Return [x, y] of the center of cell containing provided text 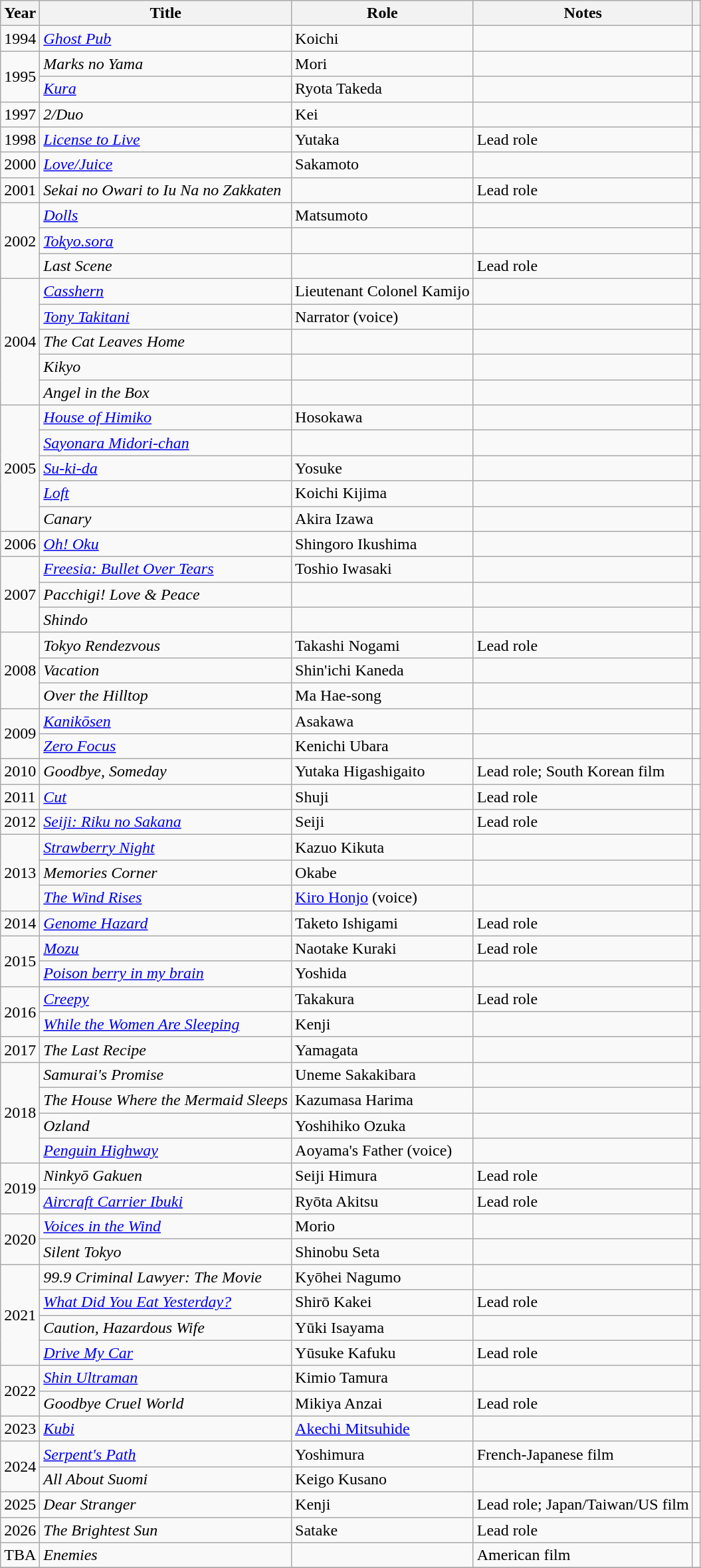
What Did You Eat Yesterday? [166, 1302]
Ozland [166, 1126]
Sekai no Owari to Iu Na no Zakkaten [166, 190]
License to Live [166, 139]
Samurai's Promise [166, 1075]
Seiji: Riku no Sakana [166, 822]
Ryota Takeda [383, 89]
1995 [20, 76]
Yoshihiko Ozuka [383, 1126]
Kanikōsen [166, 721]
Seiji [383, 822]
Yūsuke Kafuku [383, 1353]
Genome Hazard [166, 923]
1998 [20, 139]
2015 [20, 961]
Cut [166, 797]
Taketo Ishigami [383, 923]
Notes [583, 13]
2020 [20, 1239]
Poison berry in my brain [166, 974]
Takashi Nogami [383, 645]
Kura [166, 89]
2000 [20, 165]
Shin Ultraman [166, 1378]
Freesia: Bullet Over Tears [166, 569]
The Wind Rises [166, 898]
Shuji [383, 797]
Matsumoto [383, 215]
2005 [20, 468]
2004 [20, 341]
Lieutenant Colonel Kamijo [383, 291]
2017 [20, 1049]
Satake [383, 1529]
Shindo [166, 620]
Sakamoto [383, 165]
Asakawa [383, 721]
Su-ki-da [166, 468]
Loft [166, 493]
Kei [383, 114]
2018 [20, 1112]
Ninkyō Gakuen [166, 1176]
Yosuke [383, 468]
The Brightest Sun [166, 1529]
Shirō Kakei [383, 1302]
Yoshida [383, 974]
Kimio Tamura [383, 1378]
Naotake Kuraki [383, 948]
2002 [20, 240]
2001 [20, 190]
Pacchigi! Love & Peace [166, 594]
American film [583, 1555]
Drive My Car [166, 1353]
Akira Izawa [383, 519]
2011 [20, 797]
Oh! Oku [166, 544]
2026 [20, 1529]
Voices in the Wind [166, 1227]
Toshio Iwasaki [383, 569]
1994 [20, 39]
Zero Focus [166, 746]
Shinobu Seta [383, 1252]
Mikiya Anzai [383, 1403]
Koichi Kijima [383, 493]
Goodbye Cruel World [166, 1403]
Narrator (voice) [383, 317]
The Cat Leaves Home [166, 342]
2010 [20, 772]
Marks no Yama [166, 64]
2012 [20, 822]
Ryōta Akitsu [383, 1201]
2007 [20, 594]
2016 [20, 1011]
Year [20, 13]
TBA [20, 1555]
Kubi [166, 1429]
Last Scene [166, 266]
Lead role; Japan/Taiwan/US film [583, 1504]
Takakura [383, 999]
Hosokawa [383, 418]
Kikyo [166, 367]
Kazumasa Harima [383, 1100]
2023 [20, 1429]
Canary [166, 519]
Aoyama's Father (voice) [383, 1151]
French-Japanese film [583, 1454]
All About Suomi [166, 1479]
2006 [20, 544]
2024 [20, 1466]
Kyōhei Nagumo [383, 1277]
2021 [20, 1315]
Ma Hae-song [383, 695]
House of Himiko [166, 418]
Silent Tokyo [166, 1252]
Dolls [166, 215]
Goodbye, Someday [166, 772]
The House Where the Mermaid Sleeps [166, 1100]
Title [166, 13]
Yoshimura [383, 1454]
99.9 Criminal Lawyer: The Movie [166, 1277]
Kiro Honjo (voice) [383, 898]
2014 [20, 923]
Tony Takitani [166, 317]
Mori [383, 64]
Kazuo Kikuta [383, 847]
2013 [20, 873]
Morio [383, 1227]
Over the Hilltop [166, 695]
Tokyo Rendezvous [166, 645]
Shin'ichi Kaneda [383, 670]
Kenichi Ubara [383, 746]
The Last Recipe [166, 1049]
Dear Stranger [166, 1504]
2008 [20, 670]
Shingoro Ikushima [383, 544]
Aircraft Carrier Ibuki [166, 1201]
Lead role; South Korean film [583, 772]
Sayonara Midori-chan [166, 443]
Enemies [166, 1555]
Strawberry Night [166, 847]
Koichi [383, 39]
While the Women Are Sleeping [166, 1024]
Yutaka Higashigaito [383, 772]
Yutaka [383, 139]
Creepy [166, 999]
Ghost Pub [166, 39]
Yamagata [383, 1049]
2/Duo [166, 114]
Vacation [166, 670]
2009 [20, 733]
2022 [20, 1391]
2025 [20, 1504]
Love/Juice [166, 165]
Serpent's Path [166, 1454]
Seiji Himura [383, 1176]
Angel in the Box [166, 392]
Role [383, 13]
Keigo Kusano [383, 1479]
Akechi Mitsuhide [383, 1429]
1997 [20, 114]
Yūki Isayama [383, 1328]
2019 [20, 1189]
Penguin Highway [166, 1151]
Mozu [166, 948]
Tokyo.sora [166, 240]
Caution, Hazardous Wife [166, 1328]
Memories Corner [166, 873]
Casshern [166, 291]
Okabe [383, 873]
Uneme Sakakibara [383, 1075]
